Scan for the cell matching the given text and deliver its [X, Y] coordinate at center. 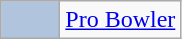
Pro Bowler [120, 20]
